Extract the [X, Y] coordinate from the center of the cell holding the provided text.  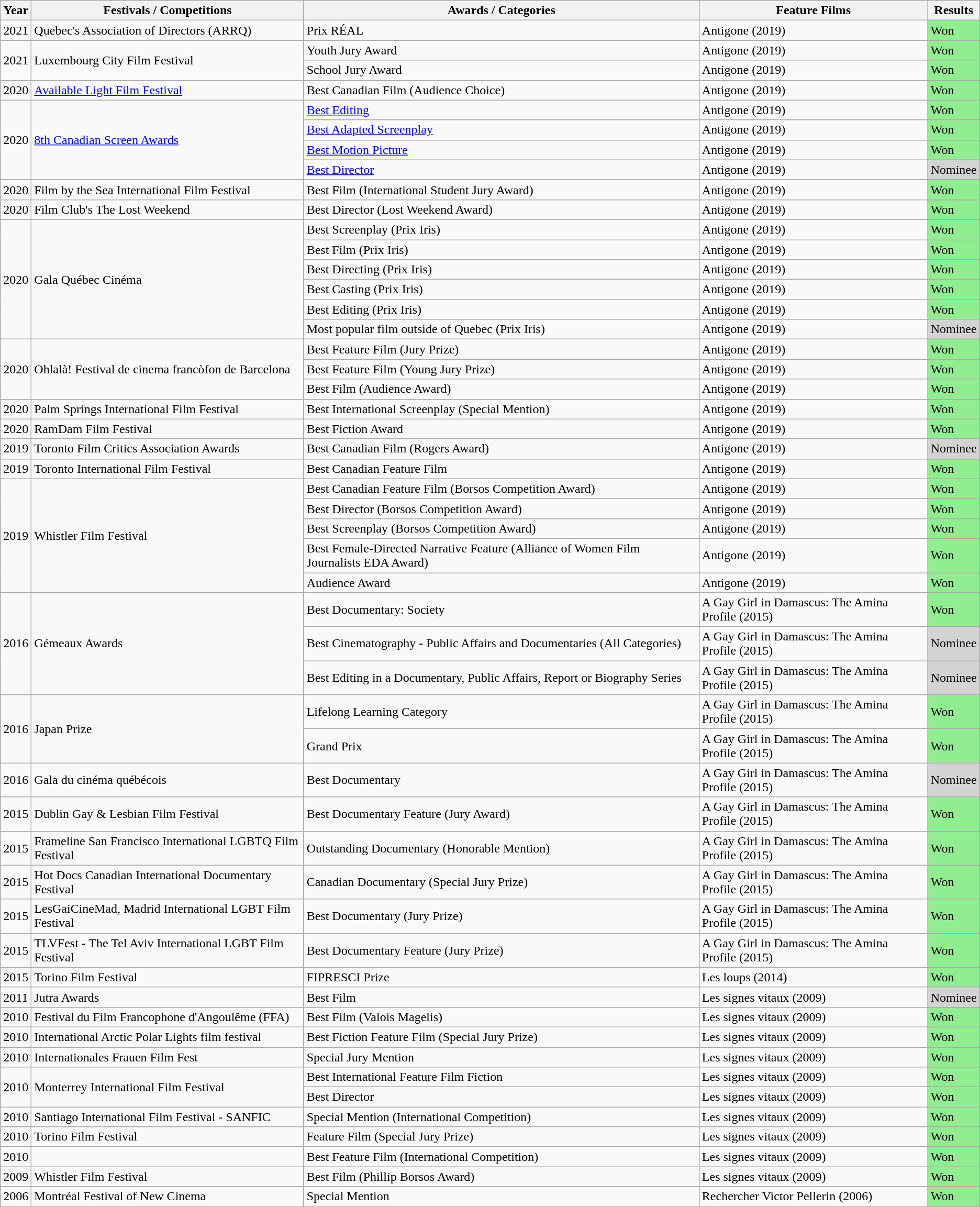
Best Documentary: Society [502, 610]
International Arctic Polar Lights film festival [168, 1037]
Festivals / Competitions [168, 10]
Feature Film (Special Jury Prize) [502, 1137]
Hot Docs Canadian International Documentary Festival [168, 882]
Best Editing in a Documentary, Public Affairs, Report or Biography Series [502, 678]
Best Film (Phillip Borsos Award) [502, 1177]
Gala du cinéma québécois [168, 780]
Ohlalà! Festival de cinema francòfon de Barcelona [168, 369]
Best Screenplay (Borsos Competition Award) [502, 528]
Prix RÉAL [502, 30]
Best Director (Borsos Competition Award) [502, 508]
School Jury Award [502, 70]
Best Adapted Screenplay [502, 130]
Special Jury Mention [502, 1057]
RamDam Film Festival [168, 429]
FIPRESCI Prize [502, 977]
Best Feature Film (Young Jury Prize) [502, 369]
Best Film (International Student Jury Award) [502, 190]
Rechercher Victor Pellerin (2006) [814, 1197]
8th Canadian Screen Awards [168, 140]
Jutra Awards [168, 997]
Canadian Documentary (Special Jury Prize) [502, 882]
Best Documentary (Jury Prize) [502, 916]
Best Canadian Feature Film (Borsos Competition Award) [502, 489]
Toronto Film Critics Association Awards [168, 449]
Best Female-Directed Narrative Feature (Alliance of Women Film Journalists EDA Award) [502, 555]
Montréal Festival of New Cinema [168, 1197]
Best Canadian Film (Audience Choice) [502, 90]
Best Documentary Feature (Jury Prize) [502, 950]
Special Mention [502, 1197]
TLVFest - The Tel Aviv International LGBT Film Festival [168, 950]
Japan Prize [168, 729]
Luxembourg City Film Festival [168, 60]
Best Motion Picture [502, 150]
Best International Screenplay (Special Mention) [502, 409]
Best Fiction Feature Film (Special Jury Prize) [502, 1037]
Best Feature Film (International Competition) [502, 1157]
2009 [16, 1177]
Year [16, 10]
Monterrey International Film Festival [168, 1087]
Frameline San Francisco International LGBTQ Film Festival [168, 848]
Palm Springs International Film Festival [168, 409]
Results [954, 10]
Les loups (2014) [814, 977]
Gémeaux Awards [168, 644]
Toronto International Film Festival [168, 469]
Best Documentary [502, 780]
Festival du Film Francophone d'Angoulême (FFA) [168, 1017]
Dublin Gay & Lesbian Film Festival [168, 814]
Best Film [502, 997]
2011 [16, 997]
Gala Québec Cinéma [168, 279]
Internationales Frauen Film Fest [168, 1057]
Best Editing [502, 110]
Feature Films [814, 10]
Best Documentary Feature (Jury Award) [502, 814]
Best Film (Valois Magelis) [502, 1017]
Best Feature Film (Jury Prize) [502, 349]
Best Film (Audience Award) [502, 389]
Best Directing (Prix Iris) [502, 270]
Film Club's The Lost Weekend [168, 209]
Best Screenplay (Prix Iris) [502, 229]
Youth Jury Award [502, 50]
Grand Prix [502, 746]
Best Canadian Feature Film [502, 469]
Available Light Film Festival [168, 90]
Best Canadian Film (Rogers Award) [502, 449]
Best Film (Prix Iris) [502, 250]
Santiago International Film Festival - SANFIC [168, 1117]
Best Fiction Award [502, 429]
Outstanding Documentary (Honorable Mention) [502, 848]
Best Casting (Prix Iris) [502, 290]
Best Cinematography - Public Affairs and Documentaries (All Categories) [502, 644]
Quebec's Association of Directors (ARRQ) [168, 30]
Awards / Categories [502, 10]
Most popular film outside of Quebec (Prix Iris) [502, 329]
Film by the Sea International Film Festival [168, 190]
Best Director (Lost Weekend Award) [502, 209]
Audience Award [502, 583]
LesGaiCineMad, Madrid International LGBT Film Festival [168, 916]
Best Editing (Prix Iris) [502, 309]
2006 [16, 1197]
Best International Feature Film Fiction [502, 1077]
Special Mention (International Competition) [502, 1117]
Lifelong Learning Category [502, 712]
